Find where the given text appears and provide that cell's center as [X, Y] coordinate. 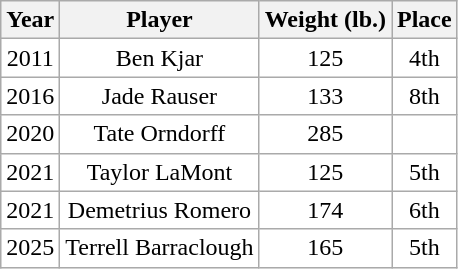
4th [425, 58]
Demetrius Romero [160, 210]
8th [425, 96]
Weight (lb.) [325, 20]
2025 [30, 248]
165 [325, 248]
Terrell Barraclough [160, 248]
2020 [30, 134]
Year [30, 20]
2011 [30, 58]
285 [325, 134]
Jade Rauser [160, 96]
174 [325, 210]
Place [425, 20]
6th [425, 210]
2016 [30, 96]
Player [160, 20]
Ben Kjar [160, 58]
Taylor LaMont [160, 172]
Tate Orndorff [160, 134]
133 [325, 96]
